Determine the (x, y) coordinate at the center of the cell enclosing the given text.  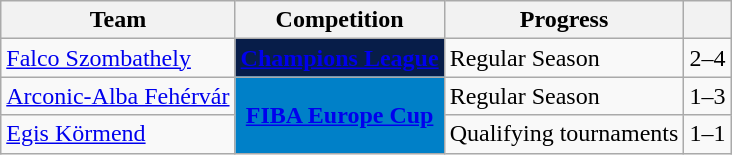
Qualifying tournaments (564, 134)
Team (118, 20)
Progress (564, 20)
FIBA Europe Cup (340, 115)
1–3 (708, 96)
Champions League (340, 58)
Falco Szombathely (118, 58)
2–4 (708, 58)
1–1 (708, 134)
Egis Körmend (118, 134)
Arconic-Alba Fehérvár (118, 96)
Competition (340, 20)
